Detect which cell encompasses the target text, then output its (x, y) center coordinate. 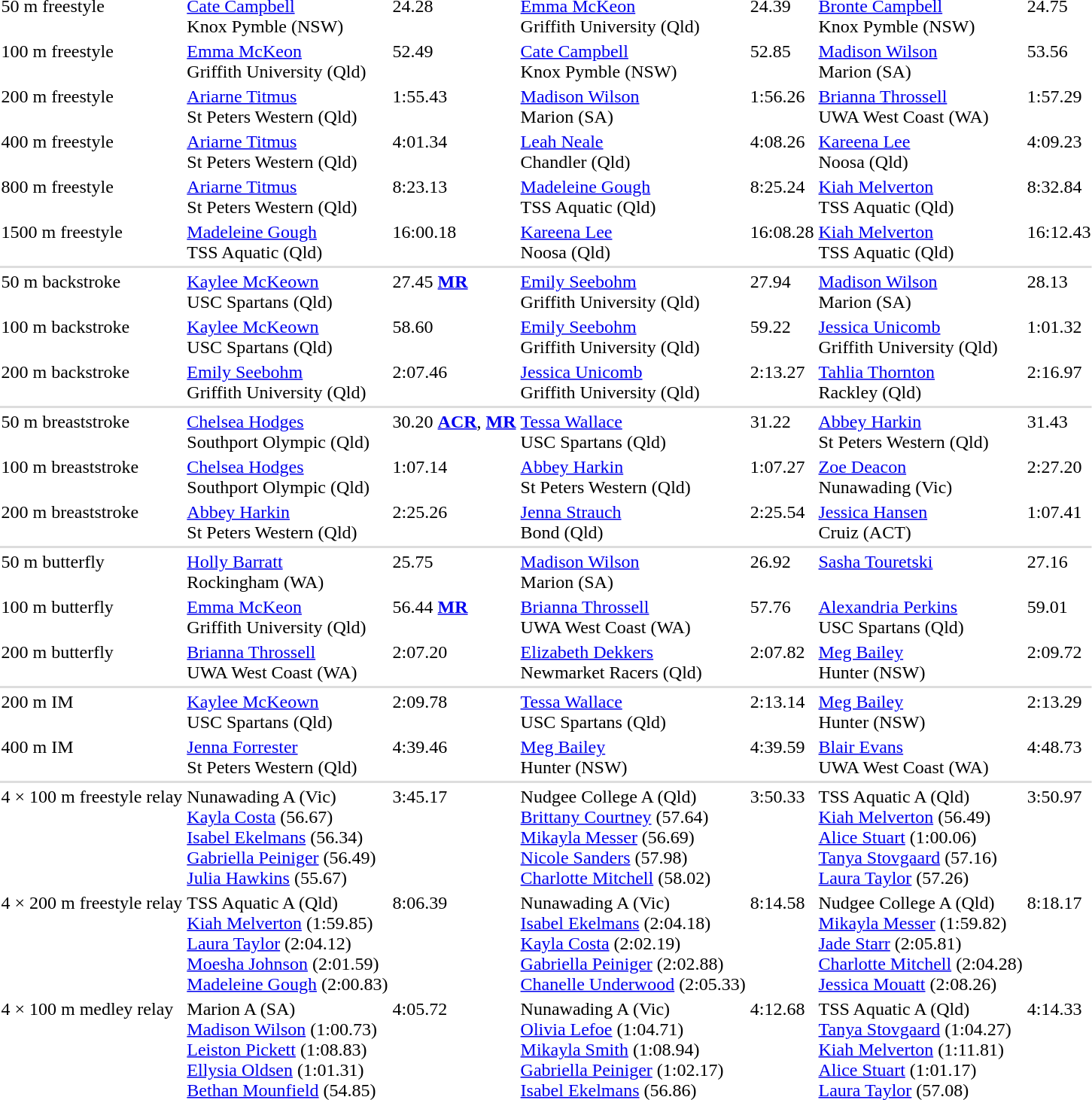
56.44 MR (455, 617)
57.76 (782, 617)
8:14.58 (782, 943)
50 m backstroke (92, 292)
27.94 (782, 292)
1:01.32 (1059, 337)
Holly BarrattRockingham (WA) (287, 572)
1:07.41 (1059, 523)
Nunawading A (Vic)Kayla Costa (56.67)Isabel Ekelmans (56.34)Gabriella Peiniger (56.49)Julia Hawkins (55.67) (287, 837)
100 m backstroke (92, 337)
16:00.18 (455, 242)
2:13.27 (782, 382)
8:25.24 (782, 197)
2:27.20 (1059, 477)
4:48.73 (1059, 757)
Jenna StrauchBond (Qld) (633, 523)
8:18.17 (1059, 943)
Tahlia ThorntonRackley (Qld) (920, 382)
28.13 (1059, 292)
4:39.59 (782, 757)
52.85 (782, 62)
2:07.46 (455, 382)
200 m IM (92, 712)
400 m IM (92, 757)
1:07.14 (455, 477)
31.22 (782, 432)
2:13.14 (782, 712)
4:08.26 (782, 152)
400 m freestyle (92, 152)
100 m breaststroke (92, 477)
Jenna ForresterSt Peters Western (Qld) (287, 757)
53.56 (1059, 62)
Sasha Touretski (920, 572)
Leah NealeChandler (Qld) (633, 152)
200 m butterfly (92, 663)
31.43 (1059, 432)
2:09.72 (1059, 663)
2:25.54 (782, 523)
200 m breaststroke (92, 523)
2:07.20 (455, 663)
Alexandria PerkinsUSC Spartans (Qld) (920, 617)
58.60 (455, 337)
8:32.84 (1059, 197)
2:07.82 (782, 663)
1:56.26 (782, 107)
1:57.29 (1059, 107)
Blair EvansUWA West Coast (WA) (920, 757)
4 × 200 m freestyle relay (92, 943)
27.16 (1059, 572)
16:08.28 (782, 242)
TSS Aquatic A (Qld)Kiah Melverton (56.49)Alice Stuart (1:00.06)Tanya Stovgaard (57.16)Laura Taylor (57.26) (920, 837)
2:09.78 (455, 712)
Nudgee College A (Qld)Brittany Courtney (57.64)Mikayla Messer (56.69)Nicole Sanders (57.98)Charlotte Mitchell (58.02) (633, 837)
Jessica HansenCruiz (ACT) (920, 523)
200 m freestyle (92, 107)
30.20 ACR, MR (455, 432)
3:50.97 (1059, 837)
100 m butterfly (92, 617)
16:12.43 (1059, 242)
100 m freestyle (92, 62)
50 m breaststroke (92, 432)
25.75 (455, 572)
26.92 (782, 572)
TSS Aquatic A (Qld)Kiah Melverton (1:59.85)Laura Taylor (2:04.12)Moesha Johnson (2:01.59)Madeleine Gough (2:00.83) (287, 943)
59.22 (782, 337)
Nudgee College A (Qld)Mikayla Messer (1:59.82)Jade Starr (2:05.81)Charlotte Mitchell (2:04.28)Jessica Mouatt (2:08.26) (920, 943)
1500 m freestyle (92, 242)
1:55.43 (455, 107)
Zoe DeaconNunawading (Vic) (920, 477)
3:45.17 (455, 837)
4 × 100 m freestyle relay (92, 837)
3:50.33 (782, 837)
52.49 (455, 62)
Elizabeth DekkersNewmarket Racers (Qld) (633, 663)
8:06.39 (455, 943)
4:39.46 (455, 757)
1:07.27 (782, 477)
200 m backstroke (92, 382)
4:01.34 (455, 152)
2:25.26 (455, 523)
Nunawading A (Vic)Isabel Ekelmans (2:04.18)Kayla Costa (2:02.19)Gabriella Peiniger (2:02.88)Chanelle Underwood (2:05.33) (633, 943)
4:09.23 (1059, 152)
59.01 (1059, 617)
2:16.97 (1059, 382)
800 m freestyle (92, 197)
27.45 MR (455, 292)
Cate CampbellKnox Pymble (NSW) (633, 62)
50 m butterfly (92, 572)
8:23.13 (455, 197)
2:13.29 (1059, 712)
